Identify which cell holds the provided text, then report its (x, y) central coordinate. 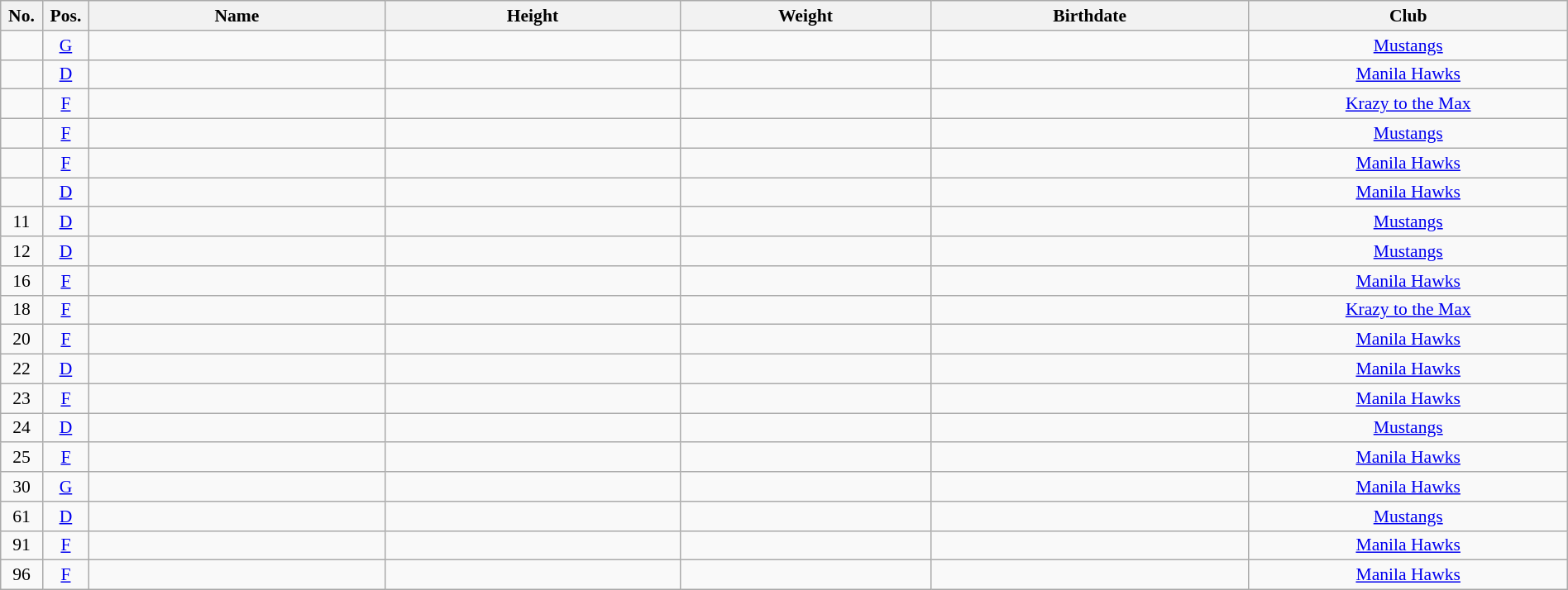
18 (22, 310)
Weight (806, 16)
No. (22, 16)
22 (22, 369)
25 (22, 458)
Name (237, 16)
20 (22, 340)
91 (22, 545)
Pos. (65, 16)
61 (22, 516)
16 (22, 281)
Height (533, 16)
11 (22, 222)
24 (22, 428)
23 (22, 398)
30 (22, 487)
Birthdate (1090, 16)
Club (1408, 16)
96 (22, 575)
12 (22, 251)
